Search for the cell housing the specified text and yield its (X, Y) center coordinate. 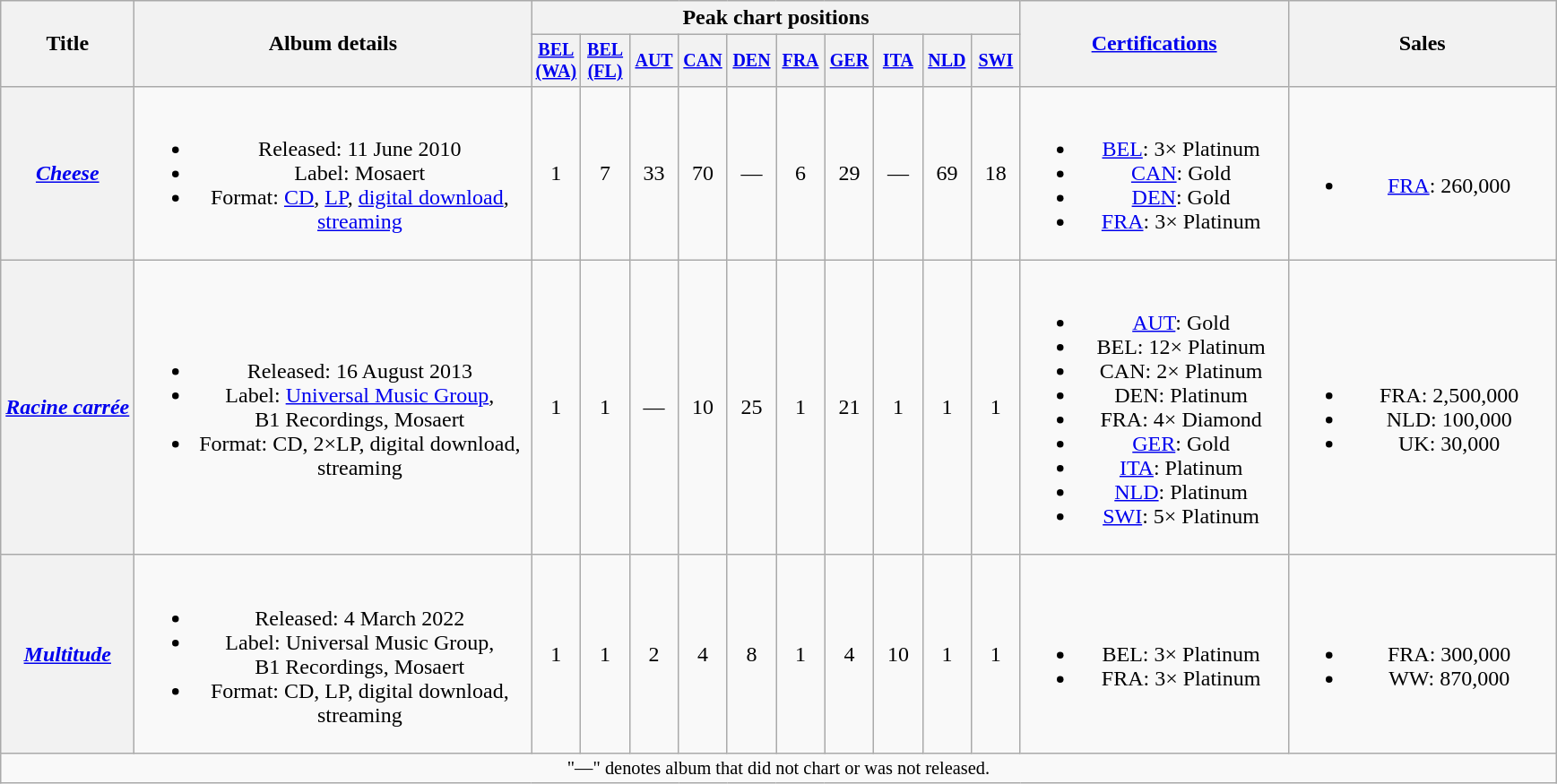
Title (68, 44)
BEL(WA) (556, 61)
Certifications (1155, 44)
BEL: 3× PlatinumCAN: GoldDEN: GoldFRA: 3× Platinum (1155, 173)
Released: 4 March 2022Label: Universal Music Group,B1 Recordings, MosaertFormat: CD, LP, digital download, streaming (333, 654)
FRA: 260,000 (1422, 173)
Sales (1422, 44)
8 (751, 654)
6 (800, 173)
BEL(FL) (605, 61)
Released: 16 August 2013Label: Universal Music Group,B1 Recordings, MosaertFormat: CD, 2×LP, digital download, streaming (333, 407)
AUT: GoldBEL: 12× PlatinumCAN: 2× PlatinumDEN: PlatinumFRA: 4× DiamondGER: GoldITA: PlatinumNLD: PlatinumSWI: 5× Platinum (1155, 407)
ITA (898, 61)
NLD (947, 61)
CAN (703, 61)
7 (605, 173)
70 (703, 173)
FRA: 300,000WW: 870,000 (1422, 654)
2 (653, 654)
GER (849, 61)
33 (653, 173)
29 (849, 173)
SWI (996, 61)
18 (996, 173)
DEN (751, 61)
FRA: 2,500,000NLD: 100,000UK: 30,000 (1422, 407)
AUT (653, 61)
FRA (800, 61)
Racine carrée (68, 407)
69 (947, 173)
Released: 11 June 2010Label: MosaertFormat: CD, LP, digital download, streaming (333, 173)
BEL: 3× PlatinumFRA: 3× Platinum (1155, 654)
Multitude (68, 654)
21 (849, 407)
25 (751, 407)
Album details (333, 44)
Cheese (68, 173)
Peak chart positions (776, 18)
"—" denotes album that did not chart or was not released. (778, 768)
